Search for the cell housing the specified text and yield its (X, Y) center coordinate. 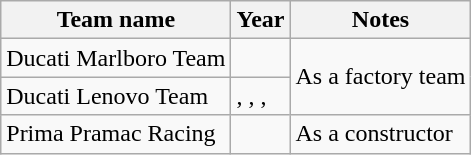
Team name (116, 20)
, , , (260, 96)
Prima Pramac Racing (116, 134)
As a factory team (380, 77)
Ducati Marlboro Team (116, 58)
As a constructor (380, 134)
Notes (380, 20)
Year (260, 20)
Ducati Lenovo Team (116, 96)
